Detect which cell encompasses the target text, then output its [x, y] center coordinate. 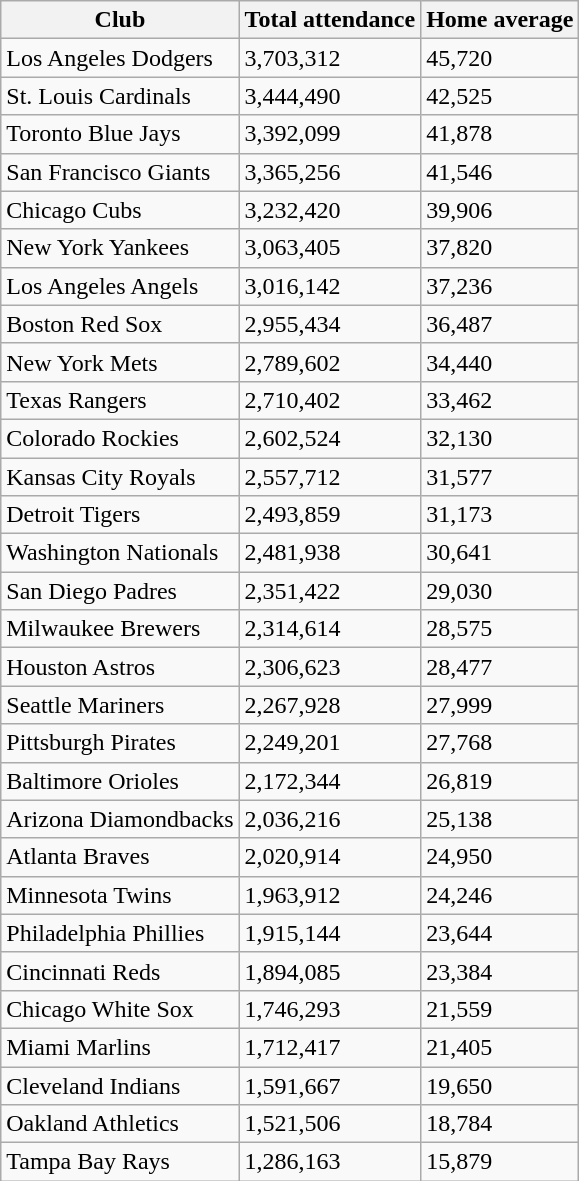
Seattle Mariners [120, 705]
San Diego Padres [120, 591]
24,950 [500, 857]
1,286,163 [330, 1162]
Home average [500, 20]
3,392,099 [330, 134]
Club [120, 20]
2,710,402 [330, 400]
Arizona Diamondbacks [120, 819]
28,477 [500, 667]
3,703,312 [330, 58]
Los Angeles Dodgers [120, 58]
3,232,420 [330, 210]
Boston Red Sox [120, 324]
21,405 [500, 1047]
2,267,928 [330, 705]
Detroit Tigers [120, 515]
42,525 [500, 96]
New York Mets [120, 362]
1,521,506 [330, 1124]
34,440 [500, 362]
36,487 [500, 324]
Los Angeles Angels [120, 286]
3,063,405 [330, 248]
Minnesota Twins [120, 895]
Houston Astros [120, 667]
3,365,256 [330, 172]
2,789,602 [330, 362]
28,575 [500, 629]
3,016,142 [330, 286]
26,819 [500, 781]
15,879 [500, 1162]
31,577 [500, 477]
41,878 [500, 134]
Philadelphia Phillies [120, 933]
39,906 [500, 210]
37,236 [500, 286]
27,999 [500, 705]
2,557,712 [330, 477]
1,591,667 [330, 1085]
3,444,490 [330, 96]
2,351,422 [330, 591]
Baltimore Orioles [120, 781]
Atlanta Braves [120, 857]
45,720 [500, 58]
Cleveland Indians [120, 1085]
2,314,614 [330, 629]
Toronto Blue Jays [120, 134]
1,963,912 [330, 895]
2,036,216 [330, 819]
37,820 [500, 248]
2,481,938 [330, 553]
Cincinnati Reds [120, 971]
Miami Marlins [120, 1047]
Kansas City Royals [120, 477]
1,894,085 [330, 971]
2,493,859 [330, 515]
32,130 [500, 438]
25,138 [500, 819]
30,641 [500, 553]
2,306,623 [330, 667]
2,172,344 [330, 781]
1,746,293 [330, 1009]
Chicago White Sox [120, 1009]
Oakland Athletics [120, 1124]
1,915,144 [330, 933]
1,712,417 [330, 1047]
19,650 [500, 1085]
St. Louis Cardinals [120, 96]
21,559 [500, 1009]
Tampa Bay Rays [120, 1162]
29,030 [500, 591]
2,020,914 [330, 857]
24,246 [500, 895]
Texas Rangers [120, 400]
2,955,434 [330, 324]
San Francisco Giants [120, 172]
23,384 [500, 971]
New York Yankees [120, 248]
27,768 [500, 743]
2,249,201 [330, 743]
Chicago Cubs [120, 210]
23,644 [500, 933]
18,784 [500, 1124]
41,546 [500, 172]
31,173 [500, 515]
Colorado Rockies [120, 438]
Total attendance [330, 20]
33,462 [500, 400]
2,602,524 [330, 438]
Pittsburgh Pirates [120, 743]
Washington Nationals [120, 553]
Milwaukee Brewers [120, 629]
